Determine the (x, y) coordinate at the center of the cell enclosing the given text.  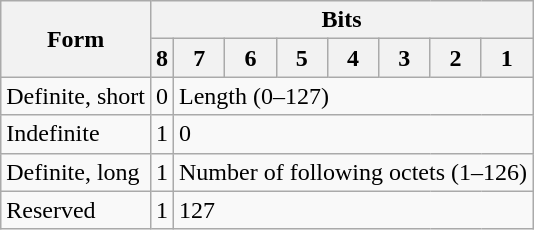
Indefinite (76, 134)
5 (302, 58)
3 (404, 58)
Bits (341, 20)
Length (0–127) (354, 96)
127 (354, 210)
7 (200, 58)
Reserved (76, 210)
2 (456, 58)
Definite, short (76, 96)
4 (352, 58)
Form (76, 39)
Number of following octets (1–126) (354, 172)
8 (162, 58)
6 (250, 58)
Definite, long (76, 172)
